Provide the (x, y) coordinate of the cell's center where the given text is located.  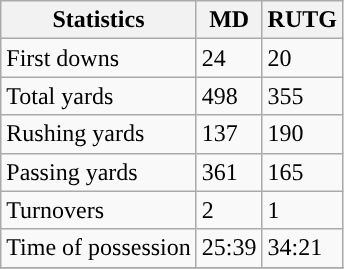
25:39 (229, 248)
Rushing yards (99, 134)
Total yards (99, 96)
Turnovers (99, 210)
Passing yards (99, 172)
1 (302, 210)
34:21 (302, 248)
RUTG (302, 20)
MD (229, 20)
Time of possession (99, 248)
2 (229, 210)
First downs (99, 58)
24 (229, 58)
Statistics (99, 20)
20 (302, 58)
498 (229, 96)
165 (302, 172)
137 (229, 134)
361 (229, 172)
190 (302, 134)
355 (302, 96)
